Return [x, y] of the center of cell containing provided text 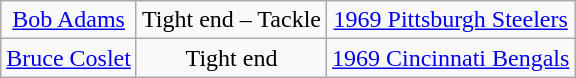
Tight end [231, 58]
Tight end – Tackle [231, 20]
Bruce Coslet [69, 58]
1969 Cincinnati Bengals [451, 58]
Bob Adams [69, 20]
1969 Pittsburgh Steelers [451, 20]
